Output the [x, y] coordinate of the center of the cell containing the given text.  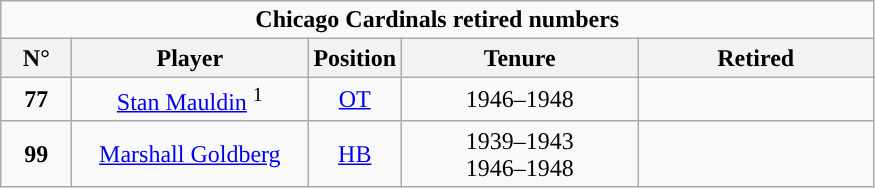
N° [36, 58]
Chicago Cardinals retired numbers [438, 20]
99 [36, 154]
Marshall Goldberg [190, 154]
OT [355, 100]
Retired [756, 58]
Player [190, 58]
Position [355, 58]
1939–19431946–1948 [520, 154]
HB [355, 154]
Stan Mauldin 1 [190, 100]
1946–1948 [520, 100]
Tenure [520, 58]
77 [36, 100]
